For the text-containing cell, return its midpoint in [x, y] coordinate format. 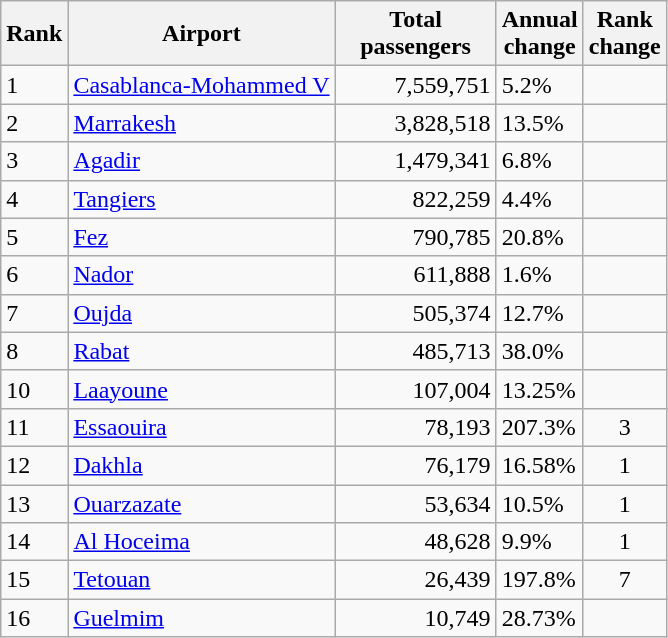
38.0% [540, 351]
9.9% [540, 542]
13 [34, 503]
76,179 [416, 465]
48,628 [416, 542]
14 [34, 542]
13.5% [540, 123]
3,828,518 [416, 123]
197.8% [540, 580]
1,479,341 [416, 161]
611,888 [416, 275]
Rabat [202, 351]
Guelmim [202, 618]
Totalpassengers [416, 34]
790,785 [416, 237]
16.58% [540, 465]
1.6% [540, 275]
4 [34, 199]
15 [34, 580]
5 [34, 237]
10.5% [540, 503]
8 [34, 351]
13.25% [540, 389]
10 [34, 389]
Nador [202, 275]
26,439 [416, 580]
Tangiers [202, 199]
16 [34, 618]
28.73% [540, 618]
Rankchange [624, 34]
Tetouan [202, 580]
Rank [34, 34]
53,634 [416, 503]
10,749 [416, 618]
Oujda [202, 313]
207.3% [540, 427]
Dakhla [202, 465]
6.8% [540, 161]
Laayoune [202, 389]
Marrakesh [202, 123]
5.2% [540, 85]
78,193 [416, 427]
Airport [202, 34]
4.4% [540, 199]
2 [34, 123]
822,259 [416, 199]
Annualchange [540, 34]
20.8% [540, 237]
6 [34, 275]
Agadir [202, 161]
7,559,751 [416, 85]
485,713 [416, 351]
12 [34, 465]
Fez [202, 237]
11 [34, 427]
Casablanca-Mohammed V [202, 85]
Al Hoceima [202, 542]
107,004 [416, 389]
505,374 [416, 313]
Ouarzazate [202, 503]
12.7% [540, 313]
Essaouira [202, 427]
